Return the (X, Y) coordinate for the center point of the cell that contains the specified text.  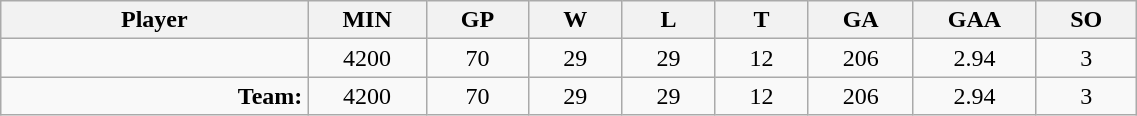
GA (860, 20)
SO (1086, 20)
L (668, 20)
MIN (367, 20)
GAA (974, 20)
GP (477, 20)
Team: (154, 96)
T (762, 20)
Player (154, 20)
W (576, 20)
